Capture the cell that displays the provided text and extract its (X, Y) central coordinate. 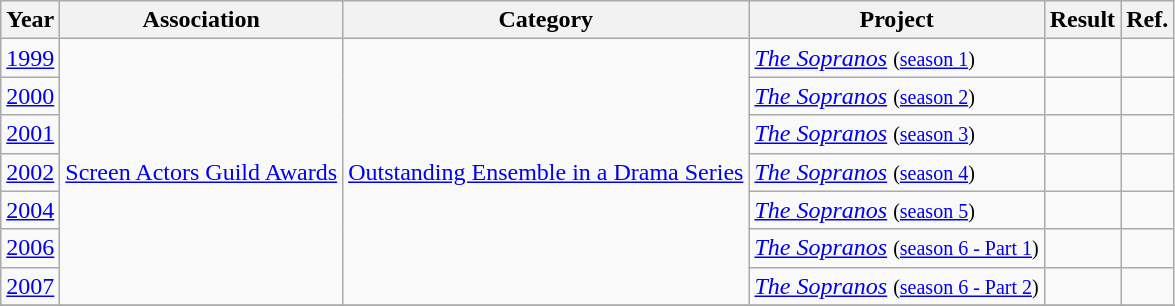
Project (896, 20)
Result (1082, 20)
The Sopranos (season 6 - Part 2) (896, 286)
Category (546, 20)
Association (202, 20)
Outstanding Ensemble in a Drama Series (546, 172)
The Sopranos (season 4) (896, 172)
2006 (30, 248)
The Sopranos (season 5) (896, 210)
2004 (30, 210)
2000 (30, 96)
The Sopranos (season 6 - Part 1) (896, 248)
Year (30, 20)
2007 (30, 286)
The Sopranos (season 3) (896, 134)
1999 (30, 58)
2002 (30, 172)
2001 (30, 134)
The Sopranos (season 2) (896, 96)
Screen Actors Guild Awards (202, 172)
The Sopranos (season 1) (896, 58)
Ref. (1148, 20)
